Return (X, Y) of the center of cell containing provided text 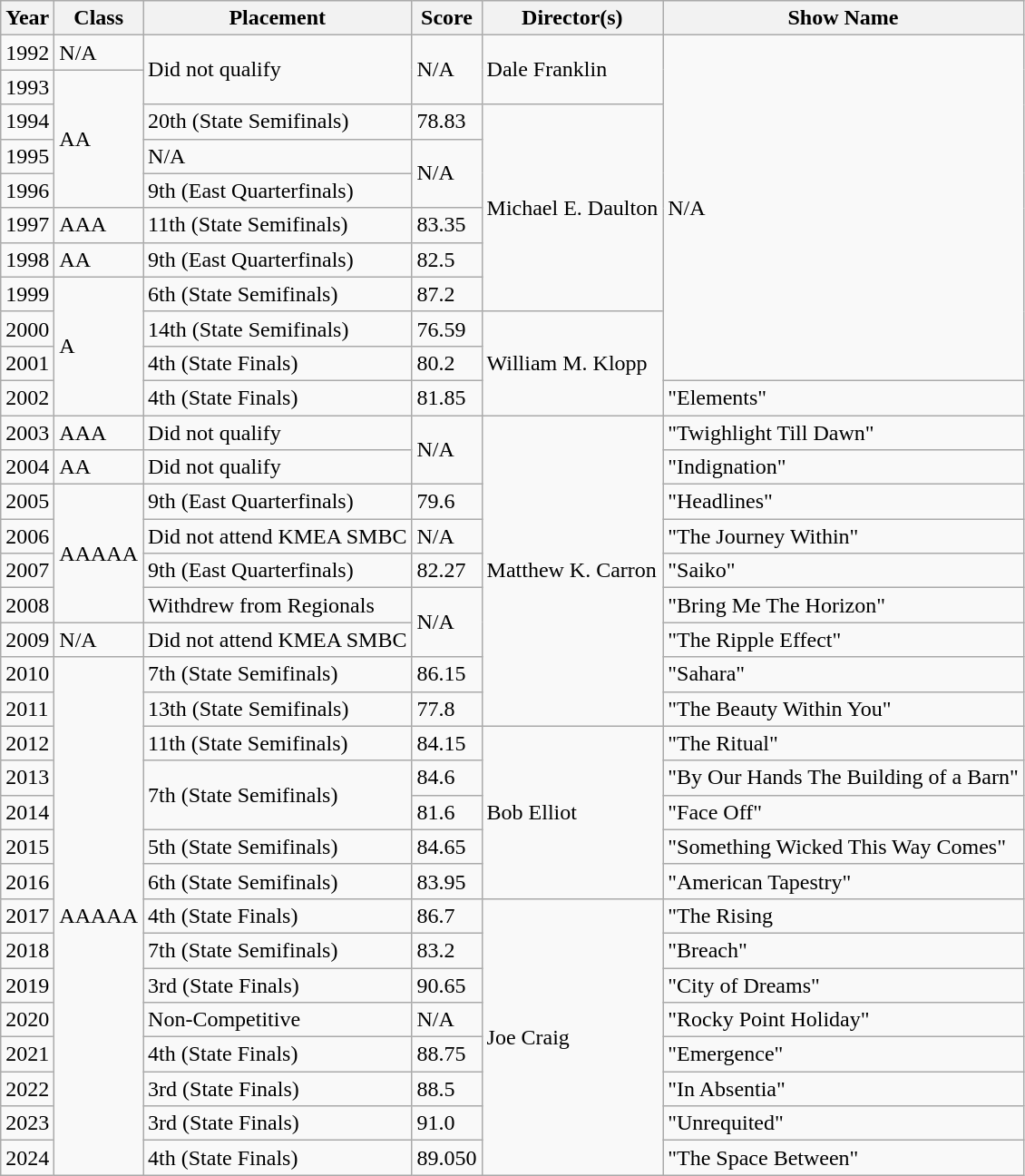
2005 (27, 502)
1993 (27, 87)
13th (State Semifinals) (278, 709)
"Elements" (844, 397)
1997 (27, 225)
"American Tapestry" (844, 881)
"Emergence" (844, 1054)
1999 (27, 294)
2009 (27, 640)
"Twighlight Till Dawn" (844, 433)
2017 (27, 916)
2021 (27, 1054)
1996 (27, 191)
"Saiko" (844, 571)
87.2 (446, 294)
Non-Competitive (278, 1020)
"The Ritual" (844, 743)
82.5 (446, 260)
80.2 (446, 363)
77.8 (446, 709)
2018 (27, 950)
14th (State Semifinals) (278, 328)
2015 (27, 847)
84.6 (446, 778)
Year (27, 18)
2020 (27, 1020)
86.7 (446, 916)
88.5 (446, 1089)
Score (446, 18)
84.65 (446, 847)
2024 (27, 1158)
Matthew K. Carron (572, 572)
2014 (27, 812)
81.6 (446, 812)
"By Our Hands The Building of a Barn" (844, 778)
Withdrew from Regionals (278, 605)
"Rocky Point Holiday" (844, 1020)
2012 (27, 743)
82.27 (446, 571)
78.83 (446, 122)
2007 (27, 571)
"Headlines" (844, 502)
Director(s) (572, 18)
"Unrequited" (844, 1123)
1992 (27, 53)
83.35 (446, 225)
2003 (27, 433)
"The Ripple Effect" (844, 640)
Joe Craig (572, 1036)
1998 (27, 260)
"The Space Between" (844, 1158)
84.15 (446, 743)
"Bring Me The Horizon" (844, 605)
2004 (27, 467)
1995 (27, 156)
2011 (27, 709)
1994 (27, 122)
2002 (27, 397)
"City of Dreams" (844, 985)
"The Rising (844, 916)
2000 (27, 328)
"Sahara" (844, 674)
"Face Off" (844, 812)
89.050 (446, 1158)
83.2 (446, 950)
Bob Elliot (572, 812)
Placement (278, 18)
2023 (27, 1123)
2001 (27, 363)
2016 (27, 881)
2010 (27, 674)
81.85 (446, 397)
"Something Wicked This Way Comes" (844, 847)
"The Beauty Within You" (844, 709)
William M. Klopp (572, 363)
Show Name (844, 18)
90.65 (446, 985)
"Breach" (844, 950)
2022 (27, 1089)
Class (99, 18)
20th (State Semifinals) (278, 122)
5th (State Semifinals) (278, 847)
76.59 (446, 328)
Dale Franklin (572, 70)
"The Journey Within" (844, 536)
2008 (27, 605)
91.0 (446, 1123)
A (99, 346)
"Indignation" (844, 467)
2013 (27, 778)
"In Absentia" (844, 1089)
86.15 (446, 674)
2006 (27, 536)
79.6 (446, 502)
88.75 (446, 1054)
Michael E. Daulton (572, 208)
83.95 (446, 881)
2019 (27, 985)
